Locate the cell with the specified text and output its [X, Y] center coordinate. 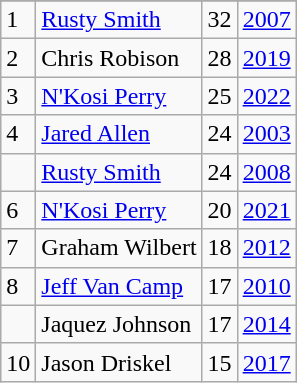
2019 [266, 58]
20 [220, 210]
15 [220, 362]
2 [18, 58]
2010 [266, 286]
2017 [266, 362]
Graham Wilbert [119, 248]
18 [220, 248]
10 [18, 362]
Chris Robison [119, 58]
Jeff Van Camp [119, 286]
2022 [266, 96]
Jason Driskel [119, 362]
28 [220, 58]
6 [18, 210]
Jaquez Johnson [119, 324]
Jared Allen [119, 134]
3 [18, 96]
2021 [266, 210]
8 [18, 286]
2014 [266, 324]
2012 [266, 248]
32 [220, 20]
2003 [266, 134]
25 [220, 96]
2007 [266, 20]
2008 [266, 172]
7 [18, 248]
4 [18, 134]
1 [18, 20]
